Find where the given text appears and provide that cell's center as (X, Y) coordinate. 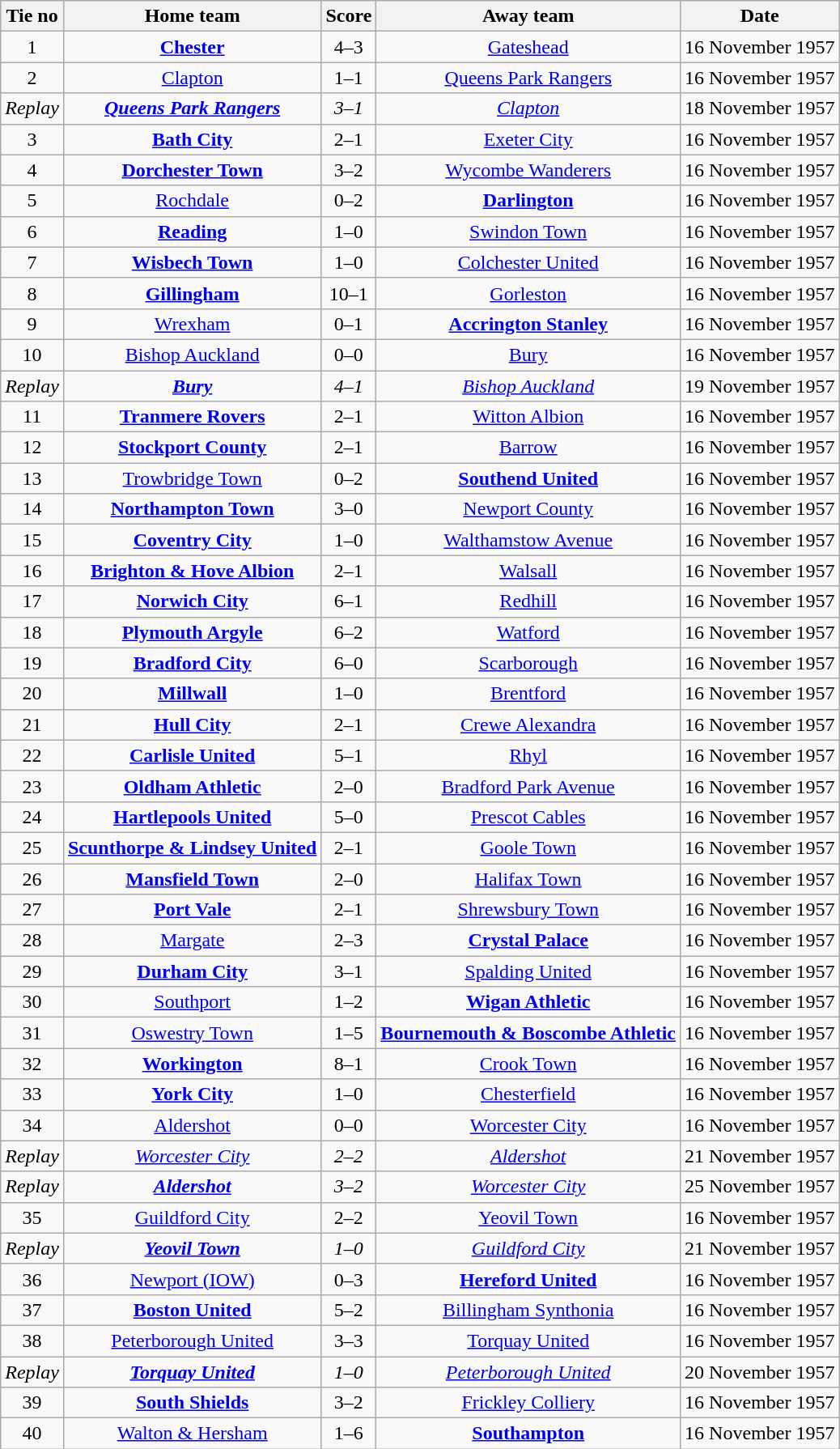
5 (32, 201)
Redhill (528, 601)
Tie no (32, 16)
16 (32, 571)
Rhyl (528, 755)
Frickley Colliery (528, 1403)
Wrexham (192, 324)
Prescot Cables (528, 817)
Trowbridge Town (192, 478)
Spalding United (528, 971)
25 (32, 848)
12 (32, 448)
Gillingham (192, 293)
Carlisle United (192, 755)
15 (32, 540)
Gorleston (528, 293)
8–1 (349, 1064)
Bournemouth & Boscombe Athletic (528, 1033)
Gateshead (528, 47)
Home team (192, 16)
21 (32, 724)
Score (349, 16)
39 (32, 1403)
3–0 (349, 509)
17 (32, 601)
Chesterfield (528, 1094)
South Shields (192, 1403)
Walsall (528, 571)
9 (32, 324)
0–1 (349, 324)
Boston United (192, 1310)
Hull City (192, 724)
11 (32, 417)
Goole Town (528, 848)
6 (32, 232)
Scarborough (528, 663)
Newport (IOW) (192, 1279)
30 (32, 1002)
8 (32, 293)
1–6 (349, 1434)
York City (192, 1094)
Halifax Town (528, 878)
Wisbech Town (192, 262)
28 (32, 941)
Date (760, 16)
Northampton Town (192, 509)
23 (32, 786)
Coventry City (192, 540)
Watford (528, 632)
Southampton (528, 1434)
Bath City (192, 139)
18 (32, 632)
3 (32, 139)
20 November 1957 (760, 1372)
10 (32, 355)
32 (32, 1064)
1 (32, 47)
22 (32, 755)
6–0 (349, 663)
4–1 (349, 386)
Chester (192, 47)
Durham City (192, 971)
18 November 1957 (760, 108)
Crook Town (528, 1064)
Reading (192, 232)
5–2 (349, 1310)
Tranmere Rovers (192, 417)
Dorchester Town (192, 170)
7 (32, 262)
Wycombe Wanderers (528, 170)
Millwall (192, 694)
35 (32, 1217)
Colchester United (528, 262)
29 (32, 971)
1–1 (349, 78)
36 (32, 1279)
Billingham Synthonia (528, 1310)
33 (32, 1094)
19 November 1957 (760, 386)
Swindon Town (528, 232)
Darlington (528, 201)
Mansfield Town (192, 878)
6–2 (349, 632)
1–5 (349, 1033)
31 (32, 1033)
5–0 (349, 817)
6–1 (349, 601)
Bradford Park Avenue (528, 786)
34 (32, 1125)
Exeter City (528, 139)
4 (32, 170)
1–2 (349, 1002)
Port Vale (192, 910)
Wigan Athletic (528, 1002)
Shrewsbury Town (528, 910)
Hartlepools United (192, 817)
0–3 (349, 1279)
Walthamstow Avenue (528, 540)
Away team (528, 16)
40 (32, 1434)
Southend United (528, 478)
Rochdale (192, 201)
Bradford City (192, 663)
Norwich City (192, 601)
24 (32, 817)
Crystal Palace (528, 941)
13 (32, 478)
3–3 (349, 1341)
Hereford United (528, 1279)
Southport (192, 1002)
Brighton & Hove Albion (192, 571)
Newport County (528, 509)
Walton & Hersham (192, 1434)
Plymouth Argyle (192, 632)
4–3 (349, 47)
38 (32, 1341)
Margate (192, 941)
Workington (192, 1064)
Barrow (528, 448)
19 (32, 663)
Crewe Alexandra (528, 724)
Accrington Stanley (528, 324)
27 (32, 910)
Oswestry Town (192, 1033)
2–3 (349, 941)
14 (32, 509)
10–1 (349, 293)
25 November 1957 (760, 1187)
Witton Albion (528, 417)
Stockport County (192, 448)
5–1 (349, 755)
Scunthorpe & Lindsey United (192, 848)
20 (32, 694)
37 (32, 1310)
Oldham Athletic (192, 786)
Brentford (528, 694)
2 (32, 78)
26 (32, 878)
